Return the (x, y) coordinate for the center point of the cell that contains the specified text.  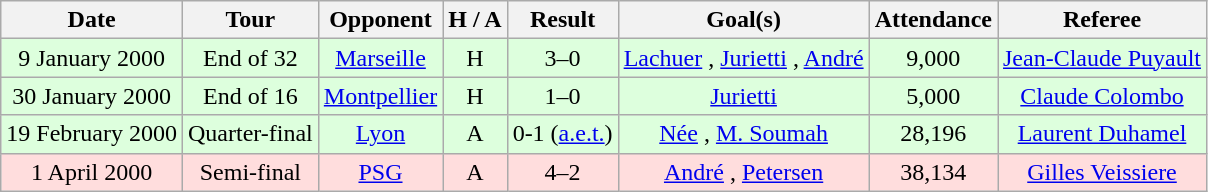
Attendance (933, 20)
Gilles Veissiere (1102, 172)
Jean-Claude Puyault (1102, 58)
Date (92, 20)
Laurent Duhamel (1102, 134)
9 January 2000 (92, 58)
André , Petersen (744, 172)
3–0 (562, 58)
Lyon (380, 134)
PSG (380, 172)
Claude Colombo (1102, 96)
Marseille (380, 58)
Montpellier (380, 96)
1–0 (562, 96)
30 January 2000 (92, 96)
38,134 (933, 172)
Semi-final (250, 172)
Quarter-final (250, 134)
Tour (250, 20)
H / A (475, 20)
Née , M. Soumah (744, 134)
5,000 (933, 96)
Lachuer , Jurietti , André (744, 58)
0-1 (a.e.t.) (562, 134)
Jurietti (744, 96)
Goal(s) (744, 20)
4–2 (562, 172)
19 February 2000 (92, 134)
End of 32 (250, 58)
1 April 2000 (92, 172)
28,196 (933, 134)
9,000 (933, 58)
Opponent (380, 20)
End of 16 (250, 96)
Referee (1102, 20)
Result (562, 20)
